Identify which cell holds the provided text, then report its (X, Y) central coordinate. 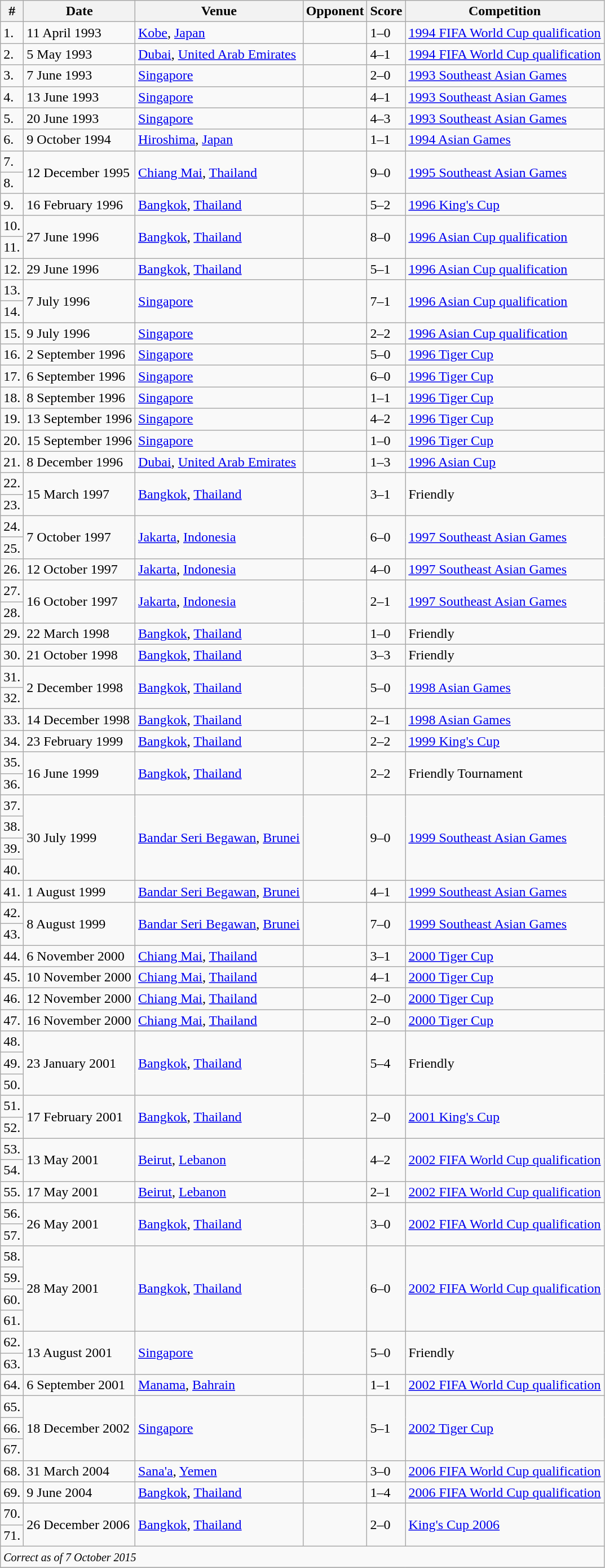
16 June 1999 (80, 773)
16 October 1997 (80, 601)
14 December 1998 (80, 720)
53. (12, 1149)
23. (12, 505)
39. (12, 848)
7 July 1996 (80, 301)
Date (80, 11)
10 November 2000 (80, 977)
31 March 2004 (80, 1471)
12 October 1997 (80, 569)
66. (12, 1428)
4. (12, 97)
31. (12, 677)
10. (12, 226)
63. (12, 1364)
1995 Southeast Asian Games (505, 172)
1. (12, 33)
Opponent (335, 11)
8. (12, 183)
15 March 1997 (80, 494)
7. (12, 161)
37. (12, 805)
44. (12, 956)
8–0 (386, 236)
26 December 2006 (80, 1525)
6 September 2001 (80, 1385)
22. (12, 483)
17. (12, 376)
7–1 (386, 301)
3–3 (386, 655)
42. (12, 913)
Kobe, Japan (219, 33)
1–3 (386, 462)
13 May 2001 (80, 1160)
27 June 1996 (80, 236)
2002 Tiger Cup (505, 1428)
65. (12, 1407)
57. (12, 1235)
28. (12, 612)
16. (12, 355)
45. (12, 977)
20 June 1993 (80, 118)
6 September 1996 (80, 376)
51. (12, 1106)
60. (12, 1299)
58. (12, 1256)
23 January 2001 (80, 1063)
6. (12, 140)
28 May 2001 (80, 1288)
16 November 2000 (80, 1020)
11. (12, 247)
15 September 1996 (80, 441)
8 December 1996 (80, 462)
20. (12, 441)
9. (12, 204)
1999 King's Cup (505, 741)
26 May 2001 (80, 1224)
69. (12, 1492)
2001 King's Cup (505, 1117)
71. (12, 1535)
16 February 1996 (80, 204)
14. (12, 312)
17 May 2001 (80, 1192)
Competition (505, 11)
27. (12, 591)
15. (12, 333)
1996 Asian Cup (505, 462)
13 June 1993 (80, 97)
9 July 1996 (80, 333)
Score (386, 11)
4–3 (386, 118)
36. (12, 784)
11 April 1993 (80, 33)
2 December 1998 (80, 688)
5. (12, 118)
21. (12, 462)
18 December 2002 (80, 1428)
49. (12, 1063)
1996 King's Cup (505, 204)
41. (12, 891)
7 October 1997 (80, 537)
King's Cup 2006 (505, 1525)
5–4 (386, 1063)
12 December 1995 (80, 172)
68. (12, 1471)
13 August 2001 (80, 1353)
64. (12, 1385)
29 June 1996 (80, 269)
46. (12, 999)
Manama, Bahrain (219, 1385)
9 October 1994 (80, 140)
52. (12, 1127)
30. (12, 655)
# (12, 11)
6 November 2000 (80, 956)
5 May 1993 (80, 54)
17 February 2001 (80, 1117)
18. (12, 398)
Friendly Tournament (505, 773)
33. (12, 720)
4–0 (386, 569)
21 October 1998 (80, 655)
26. (12, 569)
13. (12, 290)
13 September 1996 (80, 419)
61. (12, 1321)
Venue (219, 11)
35. (12, 763)
70. (12, 1514)
40. (12, 870)
62. (12, 1342)
59. (12, 1278)
34. (12, 741)
2 September 1996 (80, 355)
2. (12, 54)
7–0 (386, 923)
8 August 1999 (80, 923)
30 July 1999 (80, 838)
50. (12, 1085)
32. (12, 698)
24. (12, 526)
Correct as of 7 October 2015 (302, 1557)
48. (12, 1042)
67. (12, 1450)
47. (12, 1020)
1–4 (386, 1492)
55. (12, 1192)
Hiroshima, Japan (219, 140)
1 August 1999 (80, 891)
12 November 2000 (80, 999)
38. (12, 827)
5–2 (386, 204)
Sana'a, Yemen (219, 1471)
29. (12, 634)
23 February 1999 (80, 741)
1994 Asian Games (505, 140)
25. (12, 548)
3. (12, 76)
54. (12, 1170)
7 June 1993 (80, 76)
12. (12, 269)
9 June 2004 (80, 1492)
43. (12, 934)
8 September 1996 (80, 398)
56. (12, 1213)
22 March 1998 (80, 634)
19. (12, 419)
